For the text-containing cell, return its midpoint in (x, y) coordinate format. 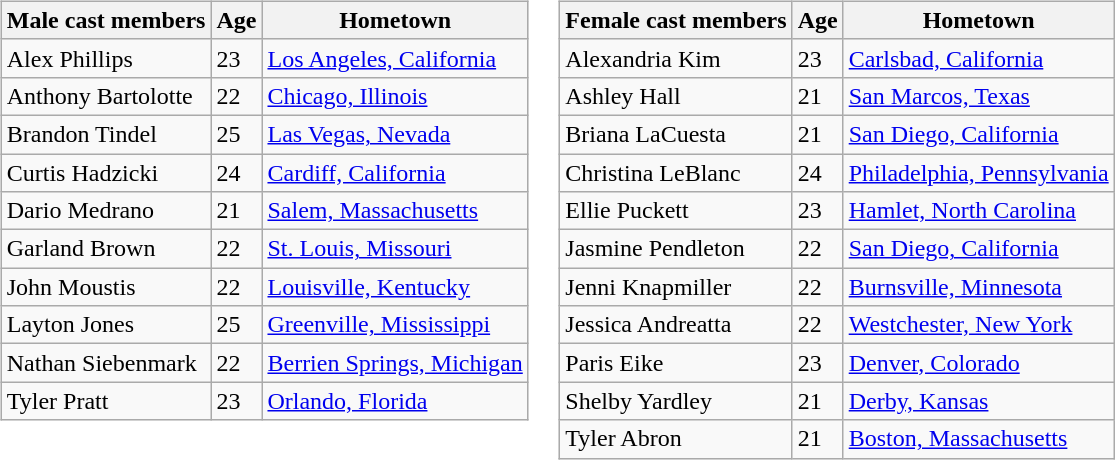
Christina LeBlanc (676, 173)
John Moustis (106, 287)
Greenville, Mississippi (395, 325)
Curtis Hadzicki (106, 173)
St. Louis, Missouri (395, 249)
Carlsbad, California (978, 58)
Male cast members (106, 20)
Berrien Springs, Michigan (395, 363)
Garland Brown (106, 249)
Jessica Andreatta (676, 325)
Alex Phillips (106, 58)
Las Vegas, Nevada (395, 134)
Denver, Colorado (978, 363)
Jasmine Pendleton (676, 249)
San Marcos, Texas (978, 96)
Layton Jones (106, 325)
Jenni Knapmiller (676, 287)
Dario Medrano (106, 211)
Ashley Hall (676, 96)
Chicago, Illinois (395, 96)
Tyler Abron (676, 439)
Burnsville, Minnesota (978, 287)
Derby, Kansas (978, 401)
Paris Eike (676, 363)
Salem, Massachusetts (395, 211)
Nathan Siebenmark (106, 363)
Cardiff, California (395, 173)
Brandon Tindel (106, 134)
Briana LaCuesta (676, 134)
Louisville, Kentucky (395, 287)
Anthony Bartolotte (106, 96)
Tyler Pratt (106, 401)
Alexandria Kim (676, 58)
Philadelphia, Pennsylvania (978, 173)
Ellie Puckett (676, 211)
Shelby Yardley (676, 401)
Los Angeles, California (395, 58)
Female cast members (676, 20)
Westchester, New York (978, 325)
Hamlet, North Carolina (978, 211)
Orlando, Florida (395, 401)
Boston, Massachusetts (978, 439)
